Detect which cell encompasses the target text, then output its [X, Y] center coordinate. 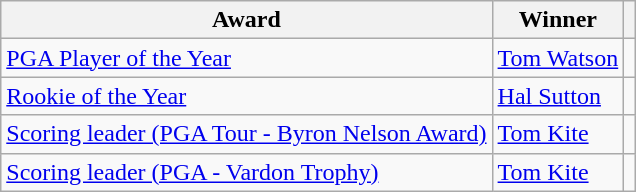
Rookie of the Year [246, 96]
Tom Watson [558, 58]
PGA Player of the Year [246, 58]
Award [246, 20]
Winner [558, 20]
Scoring leader (PGA - Vardon Trophy) [246, 172]
Scoring leader (PGA Tour - Byron Nelson Award) [246, 134]
Hal Sutton [558, 96]
